Identify which cell holds the provided text, then report its (X, Y) central coordinate. 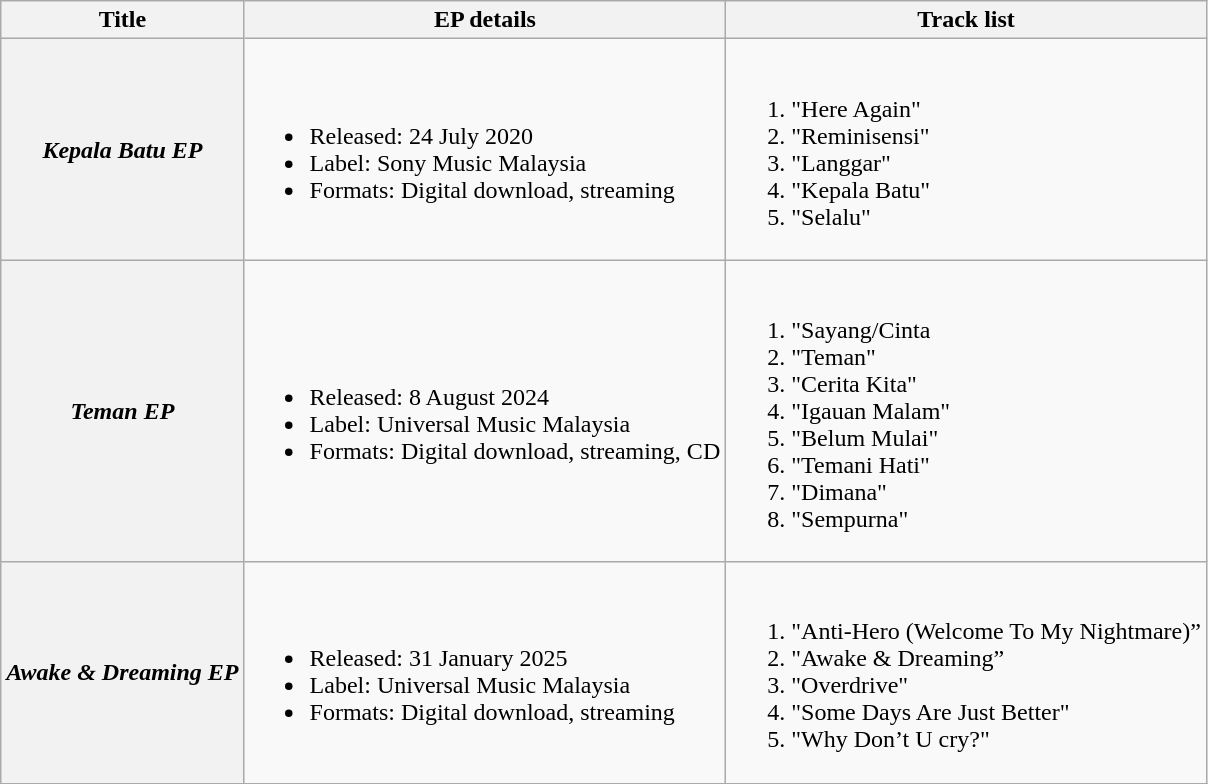
Title (122, 20)
"Anti-Hero (Welcome To My Nightmare)”"Awake & Dreaming”"Overdrive""Some Days Are Just Better""Why Don’t U cry?" (966, 672)
Teman EP (122, 411)
Kepala Batu EP (122, 150)
"Sayang/Cinta"Teman""Cerita Kita""Igauan Malam""Belum Mulai""Temani Hati""Dimana""Sempurna" (966, 411)
Released: 24 July 2020Label: Sony Music MalaysiaFormats: Digital download, streaming (485, 150)
EP details (485, 20)
Track list (966, 20)
"Here Again""Reminisensi""Langgar""Kepala Batu""Selalu" (966, 150)
Released: 8 August 2024Label: Universal Music MalaysiaFormats: Digital download, streaming, CD (485, 411)
Released: 31 January 2025Label: Universal Music MalaysiaFormats: Digital download, streaming (485, 672)
Awake & Dreaming EP (122, 672)
